From the cell containing the given text, extract its center point as (X, Y) coordinate. 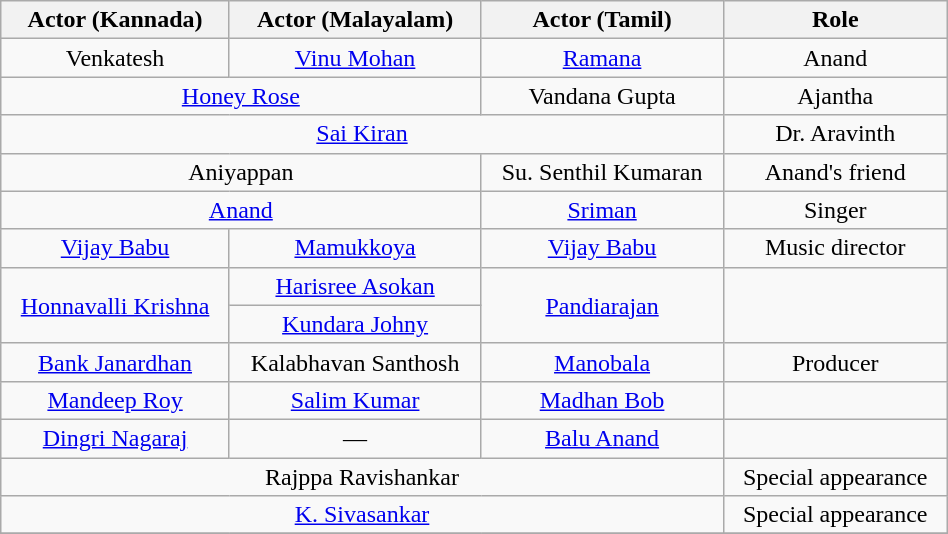
Manobala (602, 362)
K. Sivasankar (362, 515)
Actor (Kannada) (116, 20)
Su. Senthil Kumaran (602, 172)
Kalabhavan Santhosh (355, 362)
Sriman (602, 210)
Balu Anand (602, 438)
Honnavalli Krishna (116, 305)
— (355, 438)
Dingri Nagaraj (116, 438)
Anand's friend (835, 172)
Venkatesh (116, 58)
Rajppa Ravishankar (362, 477)
Actor (Malayalam) (355, 20)
Pandiarajan (602, 305)
Madhan Bob (602, 400)
Bank Janardhan (116, 362)
Kundara Johny (355, 324)
Mandeep Roy (116, 400)
Harisree Asokan (355, 286)
Producer (835, 362)
Vinu Mohan (355, 58)
Aniyappan (241, 172)
Sai Kiran (362, 134)
Vandana Gupta (602, 96)
Singer (835, 210)
Ajantha (835, 96)
Ramana (602, 58)
Dr. Aravinth (835, 134)
Mamukkoya (355, 248)
Honey Rose (241, 96)
Role (835, 20)
Music director (835, 248)
Actor (Tamil) (602, 20)
Salim Kumar (355, 400)
